Locate the cell with the specified text and output its [x, y] center coordinate. 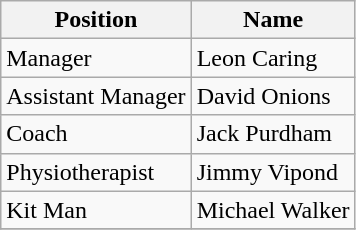
Leon Caring [273, 58]
Manager [96, 58]
Coach [96, 134]
Position [96, 20]
Physiotherapist [96, 172]
Assistant Manager [96, 96]
Jimmy Vipond [273, 172]
Kit Man [96, 210]
Name [273, 20]
David Onions [273, 96]
Jack Purdham [273, 134]
Michael Walker [273, 210]
